Identify which cell holds the provided text, then report its [X, Y] central coordinate. 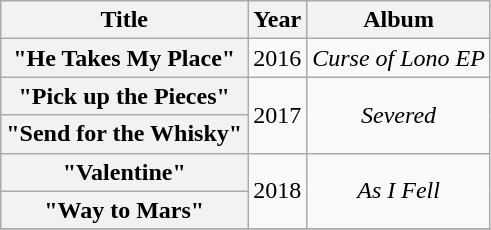
2016 [278, 58]
Curse of Lono EP [399, 58]
Album [399, 20]
Title [124, 20]
"Way to Mars" [124, 210]
2018 [278, 191]
"Send for the Whisky" [124, 134]
As I Fell [399, 191]
2017 [278, 115]
Severed [399, 115]
Year [278, 20]
"Pick up the Pieces" [124, 96]
"Valentine" [124, 172]
"He Takes My Place" [124, 58]
